Provide the (x, y) coordinate of the cell's center where the given text is located.  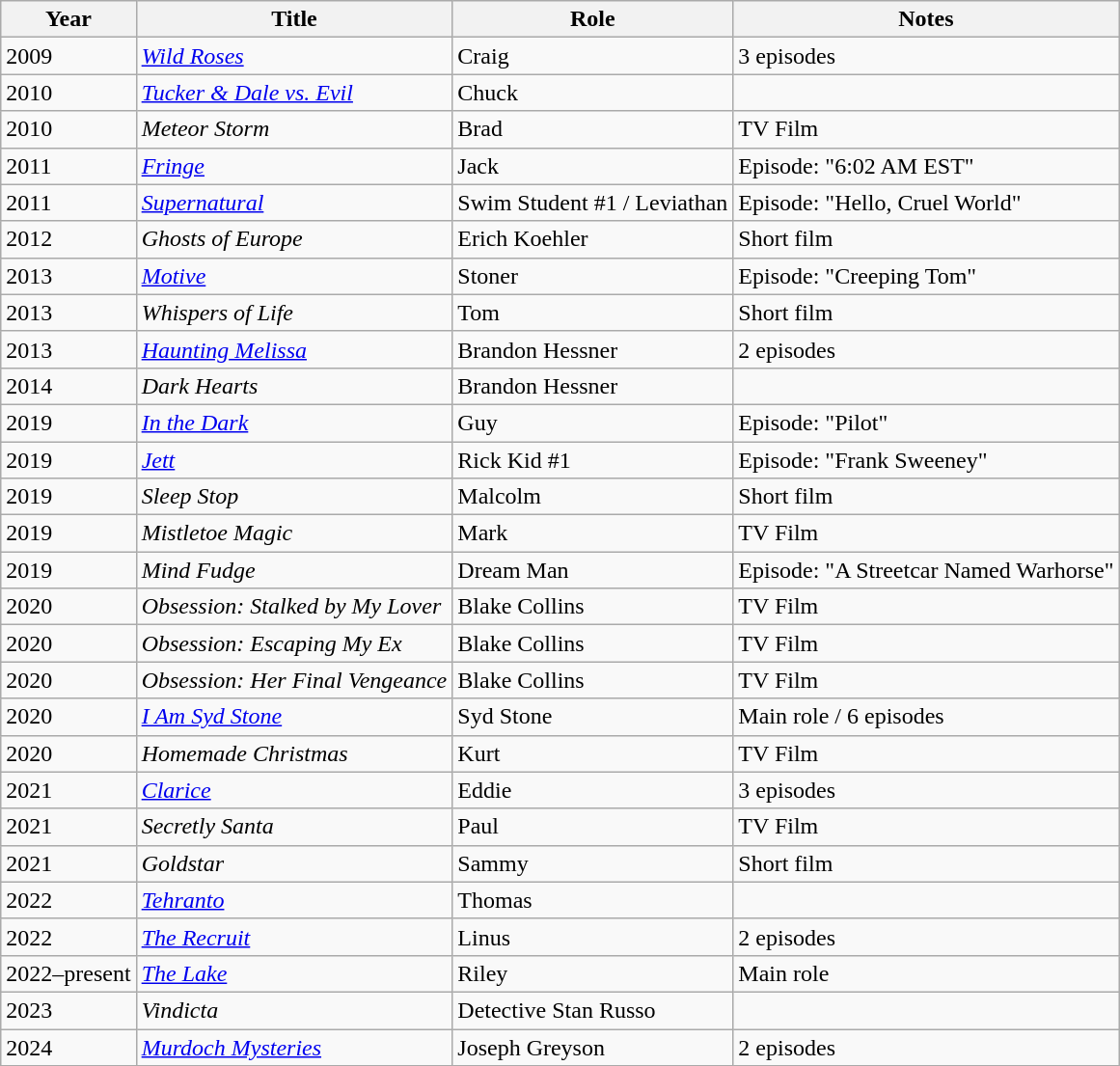
Chuck (592, 93)
Homemade Christmas (294, 753)
Joseph Greyson (592, 1047)
Episode: "Hello, Cruel World" (926, 203)
Meteor Storm (294, 129)
Main role (926, 973)
Dream Man (592, 570)
2012 (68, 239)
Fringe (294, 166)
The Recruit (294, 937)
Detective Stan Russo (592, 1010)
Guy (592, 423)
Jett (294, 460)
Kurt (592, 753)
Episode: "Creeping Tom" (926, 276)
Episode: "6:02 AM EST" (926, 166)
Linus (592, 937)
Swim Student #1 / Leviathan (592, 203)
2023 (68, 1010)
Episode: "Frank Sweeney" (926, 460)
Title (294, 19)
Year (68, 19)
Notes (926, 19)
Tucker & Dale vs. Evil (294, 93)
Ghosts of Europe (294, 239)
Malcolm (592, 497)
2014 (68, 386)
The Lake (294, 973)
Riley (592, 973)
Sammy (592, 863)
Obsession: Escaping My Ex (294, 643)
Wild Roses (294, 56)
Whispers of Life (294, 313)
Stoner (592, 276)
Role (592, 19)
Rick Kid #1 (592, 460)
Obsession: Her Final Vengeance (294, 680)
Obsession: Stalked by My Lover (294, 607)
Dark Hearts (294, 386)
In the Dark (294, 423)
Episode: "Pilot" (926, 423)
Brad (592, 129)
Tehranto (294, 900)
Thomas (592, 900)
Mistletoe Magic (294, 533)
2009 (68, 56)
Eddie (592, 790)
Goldstar (294, 863)
Motive (294, 276)
Erich Koehler (592, 239)
Murdoch Mysteries (294, 1047)
Mind Fudge (294, 570)
Jack (592, 166)
Sleep Stop (294, 497)
Syd Stone (592, 717)
Mark (592, 533)
Episode: "A Streetcar Named Warhorse" (926, 570)
2022–present (68, 973)
Clarice (294, 790)
Craig (592, 56)
I Am Syd Stone (294, 717)
Tom (592, 313)
Haunting Melissa (294, 349)
Main role / 6 episodes (926, 717)
Vindicta (294, 1010)
Secretly Santa (294, 827)
Supernatural (294, 203)
Paul (592, 827)
2024 (68, 1047)
